For the text-containing cell, return its midpoint in (x, y) coordinate format. 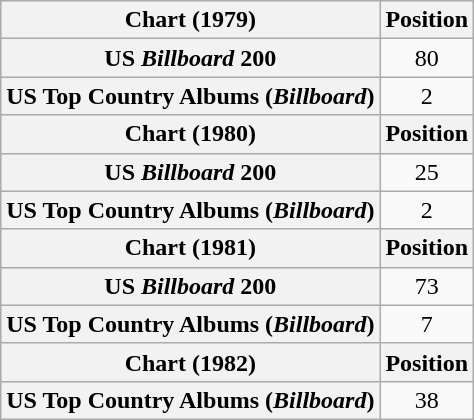
25 (427, 172)
Chart (1979) (190, 20)
38 (427, 400)
Chart (1980) (190, 134)
Chart (1981) (190, 248)
80 (427, 58)
Chart (1982) (190, 362)
73 (427, 286)
7 (427, 324)
